Locate the cell with the specified text and output its (X, Y) center coordinate. 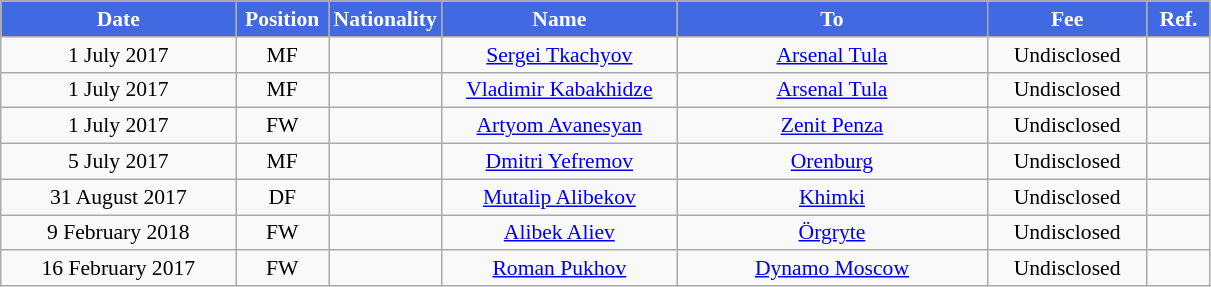
Khimki (832, 197)
5 July 2017 (118, 162)
Nationality (384, 19)
Fee (1067, 19)
Dmitri Yefremov (560, 162)
Position (282, 19)
Name (560, 19)
Sergei Tkachyov (560, 55)
Ref. (1178, 19)
Dynamo Moscow (832, 269)
Date (118, 19)
Orenburg (832, 162)
9 February 2018 (118, 233)
31 August 2017 (118, 197)
To (832, 19)
Artyom Avanesyan (560, 126)
Vladimir Kabakhidze (560, 90)
Zenit Penza (832, 126)
Roman Pukhov (560, 269)
Alibek Aliev (560, 233)
16 February 2017 (118, 269)
DF (282, 197)
Örgryte (832, 233)
Mutalip Alibekov (560, 197)
